Detect which cell encompasses the target text, then output its [X, Y] center coordinate. 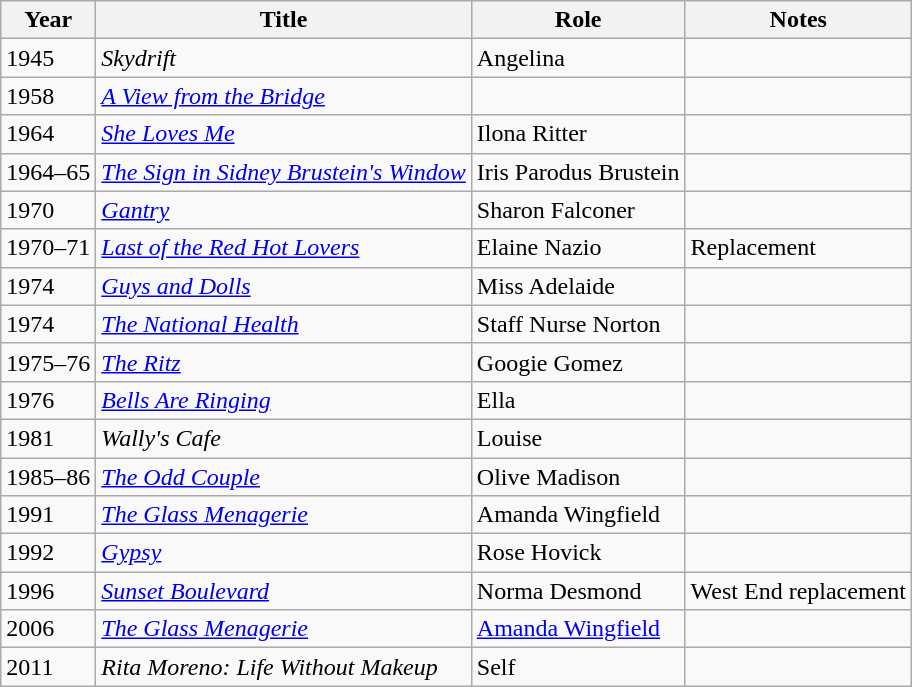
She Loves Me [284, 134]
1976 [48, 400]
1970 [48, 210]
1964 [48, 134]
1975–76 [48, 362]
Ilona Ritter [578, 134]
Role [578, 20]
Bells Are Ringing [284, 400]
The Ritz [284, 362]
Elaine Nazio [578, 248]
Sunset Boulevard [284, 591]
Self [578, 667]
Wally's Cafe [284, 438]
1958 [48, 96]
Sharon Falconer [578, 210]
The Odd Couple [284, 477]
2011 [48, 667]
1992 [48, 553]
1996 [48, 591]
Rita Moreno: Life Without Makeup [284, 667]
1985–86 [48, 477]
Skydrift [284, 58]
A View from the Bridge [284, 96]
1964–65 [48, 172]
West End replacement [798, 591]
Angelina [578, 58]
2006 [48, 629]
1991 [48, 515]
Gantry [284, 210]
Ella [578, 400]
The Sign in Sidney Brustein's Window [284, 172]
Staff Nurse Norton [578, 324]
Olive Madison [578, 477]
Miss Adelaide [578, 286]
Iris Parodus Brustein [578, 172]
Replacement [798, 248]
1981 [48, 438]
Title [284, 20]
Guys and Dolls [284, 286]
Year [48, 20]
Rose Hovick [578, 553]
Louise [578, 438]
The National Health [284, 324]
1945 [48, 58]
Googie Gomez [578, 362]
1970–71 [48, 248]
Gypsy [284, 553]
Norma Desmond [578, 591]
Last of the Red Hot Lovers [284, 248]
Notes [798, 20]
